Find where the given text appears and provide that cell's center as [x, y] coordinate. 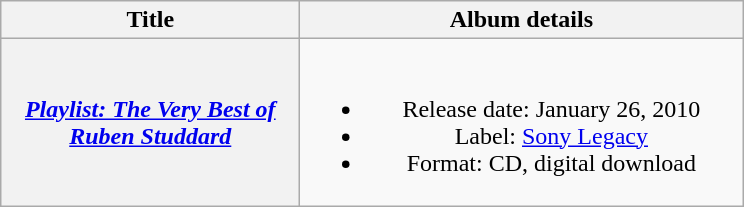
Album details [522, 20]
Release date: January 26, 2010Label: Sony LegacyFormat: CD, digital download [522, 122]
Title [150, 20]
Playlist: The Very Best of Ruben Studdard [150, 122]
